Locate the cell with the specified text and output its [x, y] center coordinate. 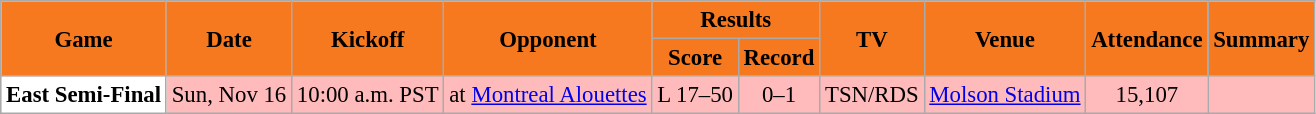
Sun, Nov 16 [228, 95]
0–1 [778, 95]
Attendance [1147, 38]
Score [695, 58]
at Montreal Alouettes [548, 95]
Molson Stadium [1005, 95]
TV [872, 38]
Venue [1005, 38]
Date [228, 38]
East Semi-Final [84, 95]
Summary [1262, 38]
10:00 a.m. PST [368, 95]
TSN/RDS [872, 95]
Record [778, 58]
15,107 [1147, 95]
Results [736, 20]
Game [84, 38]
L 17–50 [695, 95]
Opponent [548, 38]
Kickoff [368, 38]
